Find where the given text appears and provide that cell's center as (X, Y) coordinate. 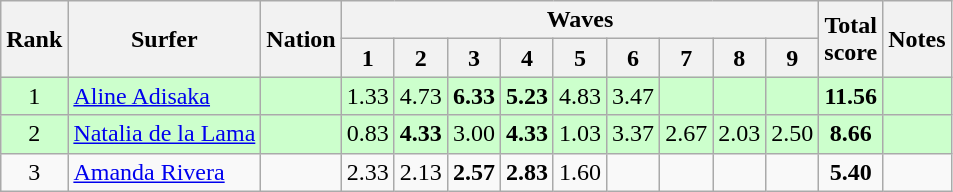
5 (580, 58)
6 (634, 58)
Amanda Rivera (164, 172)
Totalscore (851, 39)
6.33 (474, 96)
4.83 (580, 96)
2.67 (686, 134)
11.56 (851, 96)
4.73 (420, 96)
5.40 (851, 172)
Nation (301, 39)
3.47 (634, 96)
1.33 (368, 96)
3.37 (634, 134)
2.03 (740, 134)
1.03 (580, 134)
2.33 (368, 172)
0.83 (368, 134)
3.00 (474, 134)
9 (792, 58)
Aline Adisaka (164, 96)
2.83 (526, 172)
8.66 (851, 134)
Surfer (164, 39)
4 (526, 58)
1.60 (580, 172)
7 (686, 58)
8 (740, 58)
Waves (580, 20)
Rank (34, 39)
2.57 (474, 172)
5.23 (526, 96)
Natalia de la Lama (164, 134)
Notes (917, 39)
2.50 (792, 134)
2.13 (420, 172)
